From the cell containing the given text, extract its center point as [X, Y] coordinate. 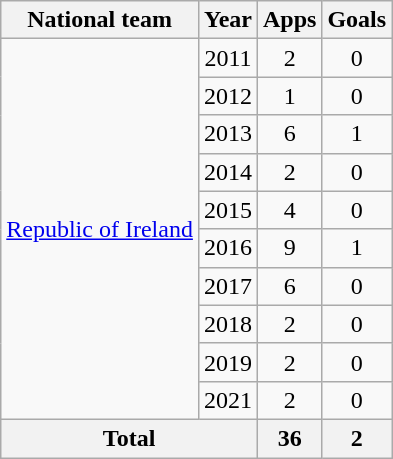
2012 [228, 96]
2016 [228, 248]
2011 [228, 58]
4 [289, 210]
36 [289, 438]
2015 [228, 210]
Goals [357, 20]
Republic of Ireland [100, 230]
Total [130, 438]
National team [100, 20]
2019 [228, 362]
Apps [289, 20]
2018 [228, 324]
Year [228, 20]
2017 [228, 286]
2014 [228, 172]
9 [289, 248]
2013 [228, 134]
2021 [228, 400]
